Identify which cell holds the provided text, then report its (x, y) central coordinate. 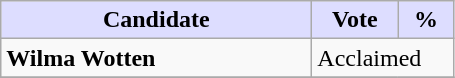
Wilma Wotten (156, 58)
Acclaimed (383, 58)
Candidate (156, 20)
Vote (355, 20)
% (426, 20)
